Detect which cell encompasses the target text, then output its [x, y] center coordinate. 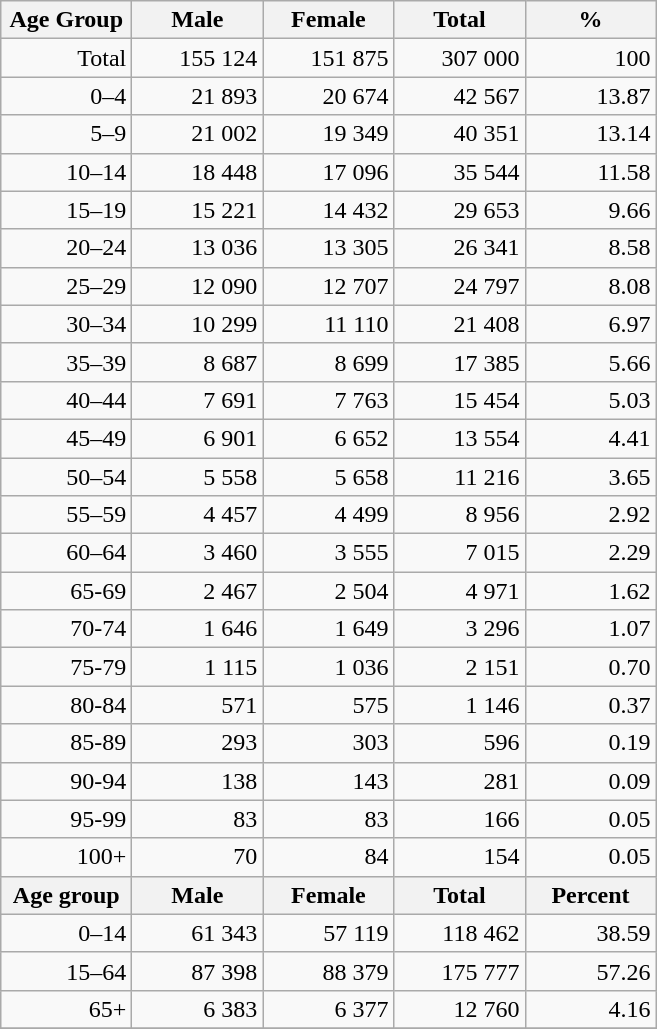
575 [328, 705]
1.62 [590, 591]
35–39 [66, 362]
13 036 [198, 248]
75-79 [66, 667]
2 467 [198, 591]
0–4 [66, 96]
21 893 [198, 96]
70 [198, 857]
29 653 [460, 210]
12 090 [198, 286]
13.14 [590, 134]
55–59 [66, 515]
4.16 [590, 1009]
13.87 [590, 96]
30–34 [66, 324]
303 [328, 743]
5 558 [198, 477]
15 454 [460, 400]
571 [198, 705]
5 658 [328, 477]
5.03 [590, 400]
20–24 [66, 248]
60–64 [66, 553]
17 096 [328, 172]
0.70 [590, 667]
1 036 [328, 667]
0.19 [590, 743]
40 351 [460, 134]
4 499 [328, 515]
293 [198, 743]
175 777 [460, 971]
Percent [590, 895]
6 652 [328, 438]
1 649 [328, 629]
4 971 [460, 591]
2 504 [328, 591]
15–64 [66, 971]
1.07 [590, 629]
9.66 [590, 210]
5.66 [590, 362]
13 554 [460, 438]
0.37 [590, 705]
596 [460, 743]
6 901 [198, 438]
84 [328, 857]
6.97 [590, 324]
118 462 [460, 933]
88 379 [328, 971]
11 216 [460, 477]
35 544 [460, 172]
80-84 [66, 705]
3.65 [590, 477]
2.92 [590, 515]
8 956 [460, 515]
19 349 [328, 134]
143 [328, 781]
10–14 [66, 172]
57 119 [328, 933]
20 674 [328, 96]
5–9 [66, 134]
1 146 [460, 705]
65-69 [66, 591]
7 763 [328, 400]
21 408 [460, 324]
90-94 [66, 781]
24 797 [460, 286]
38.59 [590, 933]
0.09 [590, 781]
8 699 [328, 362]
100 [590, 58]
281 [460, 781]
1 646 [198, 629]
10 299 [198, 324]
40–44 [66, 400]
8.58 [590, 248]
2.29 [590, 553]
4.41 [590, 438]
95-99 [66, 819]
42 567 [460, 96]
12 707 [328, 286]
154 [460, 857]
8.08 [590, 286]
% [590, 20]
11 110 [328, 324]
4 457 [198, 515]
100+ [66, 857]
Age group [66, 895]
166 [460, 819]
11.58 [590, 172]
7 015 [460, 553]
3 460 [198, 553]
6 383 [198, 1009]
15 221 [198, 210]
45–49 [66, 438]
7 691 [198, 400]
307 000 [460, 58]
61 343 [198, 933]
151 875 [328, 58]
138 [198, 781]
Age Group [66, 20]
87 398 [198, 971]
85-89 [66, 743]
17 385 [460, 362]
8 687 [198, 362]
2 151 [460, 667]
14 432 [328, 210]
155 124 [198, 58]
0–14 [66, 933]
57.26 [590, 971]
3 296 [460, 629]
18 448 [198, 172]
1 115 [198, 667]
3 555 [328, 553]
50–54 [66, 477]
70-74 [66, 629]
15–19 [66, 210]
26 341 [460, 248]
25–29 [66, 286]
21 002 [198, 134]
65+ [66, 1009]
12 760 [460, 1009]
6 377 [328, 1009]
13 305 [328, 248]
